Pinpoint the cell where the given text exists, returning its [X, Y] midpoint coordinate. 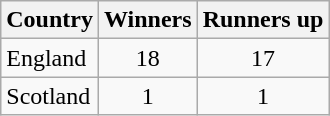
17 [263, 58]
Winners [148, 20]
Scotland [50, 96]
Runners up [263, 20]
Country [50, 20]
England [50, 58]
18 [148, 58]
